For the text-containing cell, return its midpoint in (x, y) coordinate format. 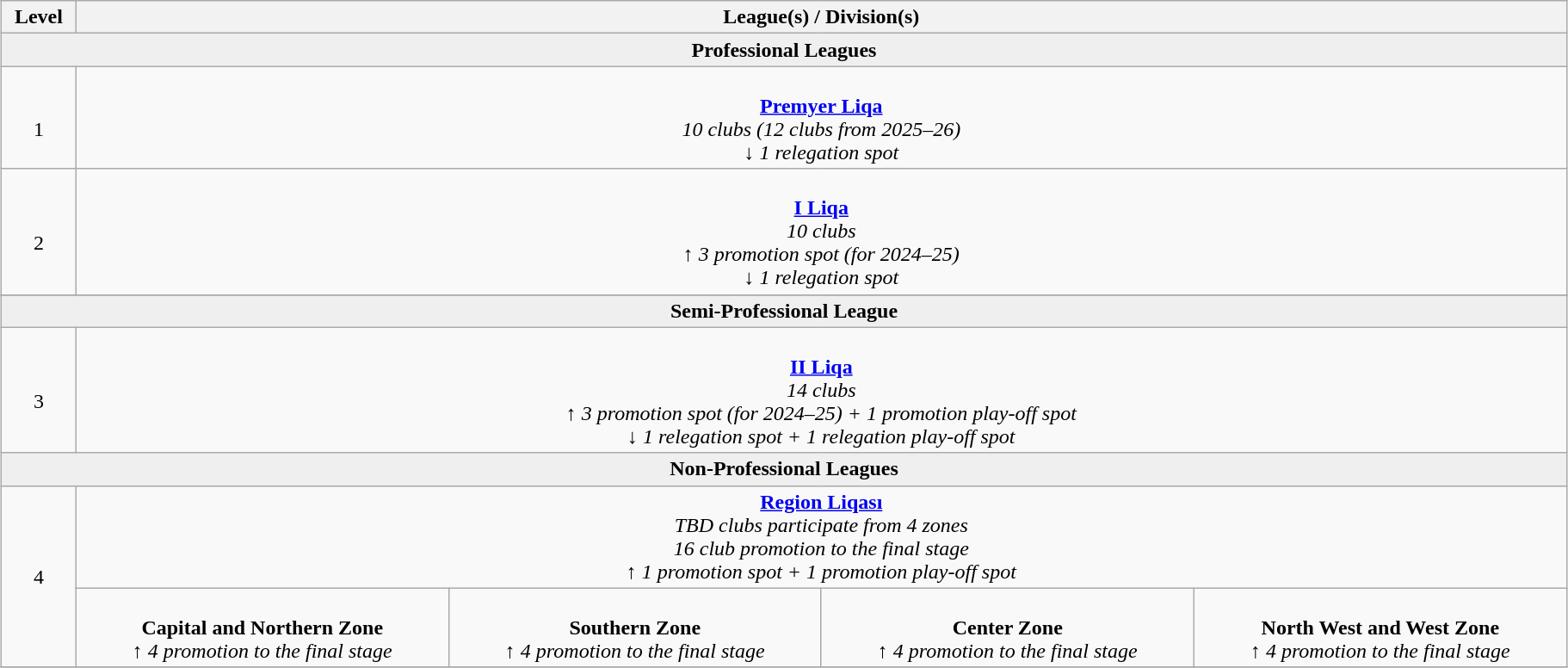
Professional Leagues (785, 50)
2 (40, 232)
Capital and Northern Zone ↑ 4 promotion to the final stage (262, 628)
Non-Professional Leagues (785, 469)
Southern Zone ↑ 4 promotion to the final stage (635, 628)
League(s) / Division(s) (821, 17)
Center Zone ↑ 4 promotion to the final stage (1007, 628)
4 (40, 577)
1 (40, 117)
3 (40, 390)
I Liqa10 clubs ↑ 3 promotion spot (for 2024–25) ↓ 1 relegation spot (821, 232)
Premyer Liqa10 clubs (12 clubs from 2025–26)↓ 1 relegation spot (821, 117)
II Liqa14 clubs ↑ 3 promotion spot (for 2024–25) + 1 promotion play-off spot ↓ 1 relegation spot + 1 relegation play-off spot (821, 390)
Level (40, 17)
Region LiqasıTBD clubs participate from 4 zones16 club promotion to the final stage↑ 1 promotion spot + 1 promotion play-off spot (821, 537)
Semi-Professional League (785, 311)
North West and West Zone ↑ 4 promotion to the final stage (1380, 628)
